For the text-containing cell, return its midpoint in [X, Y] coordinate format. 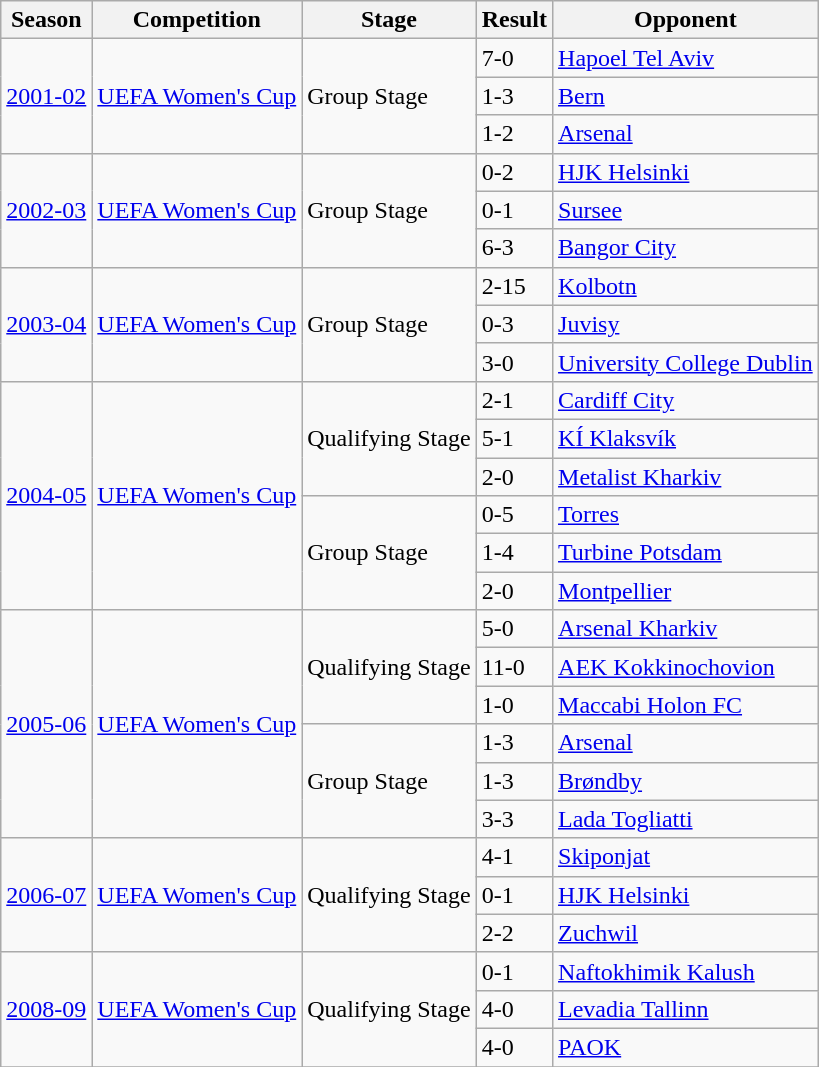
2001-02 [46, 96]
Turbine Potsdam [686, 553]
Montpellier [686, 591]
5-0 [514, 629]
Competition [197, 20]
1-2 [514, 134]
7-0 [514, 58]
Opponent [686, 20]
Cardiff City [686, 400]
Juvisy [686, 324]
0-5 [514, 515]
11-0 [514, 667]
Naftokhimik Kalush [686, 971]
0-2 [514, 172]
Skiponjat [686, 857]
5-1 [514, 438]
Metalist Kharkiv [686, 477]
2-15 [514, 286]
2006-07 [46, 895]
Brøndby [686, 781]
KÍ Klaksvík [686, 438]
Levadia Tallinn [686, 1009]
2002-03 [46, 210]
4-1 [514, 857]
2003-04 [46, 324]
Torres [686, 515]
Maccabi Holon FC [686, 705]
1-0 [514, 705]
Zuchwil [686, 933]
Bangor City [686, 248]
3-0 [514, 362]
Result [514, 20]
0-3 [514, 324]
AEK Kokkinochovion [686, 667]
Bern [686, 96]
2-1 [514, 400]
2005-06 [46, 724]
Hapoel Tel Aviv [686, 58]
PAOK [686, 1047]
Kolbotn [686, 286]
6-3 [514, 248]
Season [46, 20]
2008-09 [46, 1009]
2004-05 [46, 495]
Stage [389, 20]
Lada Togliatti [686, 819]
2-2 [514, 933]
Sursee [686, 210]
3-3 [514, 819]
University College Dublin [686, 362]
1-4 [514, 553]
Arsenal Kharkiv [686, 629]
